Provide the (X, Y) coordinate of the cell's center where the given text is located.  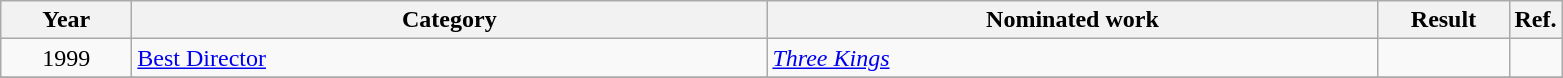
1999 (66, 58)
Result (1444, 20)
Best Director (450, 58)
Three Kings (1072, 58)
Nominated work (1072, 20)
Year (66, 20)
Ref. (1536, 20)
Category (450, 20)
